From the cell containing the given text, extract its center point as [x, y] coordinate. 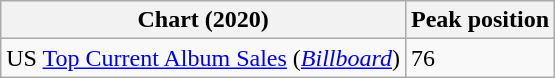
Peak position [480, 20]
US Top Current Album Sales (Billboard) [204, 58]
76 [480, 58]
Chart (2020) [204, 20]
